Detect which cell encompasses the target text, then output its [X, Y] center coordinate. 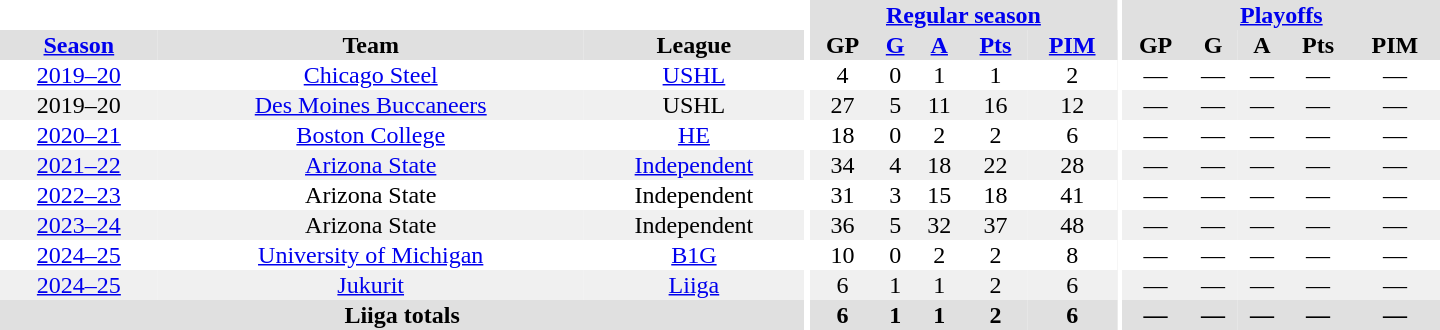
University of Michigan [371, 255]
32 [940, 225]
Liiga totals [402, 315]
22 [996, 165]
Season [79, 45]
Regular season [964, 15]
Liiga [694, 285]
37 [996, 225]
48 [1072, 225]
B1G [694, 255]
Chicago Steel [371, 75]
3 [894, 195]
10 [843, 255]
31 [843, 195]
Playoffs [1282, 15]
2020–21 [79, 135]
8 [1072, 255]
15 [940, 195]
16 [996, 105]
HE [694, 135]
12 [1072, 105]
League [694, 45]
27 [843, 105]
28 [1072, 165]
2023–24 [79, 225]
Des Moines Buccaneers [371, 105]
41 [1072, 195]
Team [371, 45]
34 [843, 165]
2022–23 [79, 195]
11 [940, 105]
36 [843, 225]
Jukurit [371, 285]
Boston College [371, 135]
2021–22 [79, 165]
